Search for the cell housing the specified text and yield its (x, y) center coordinate. 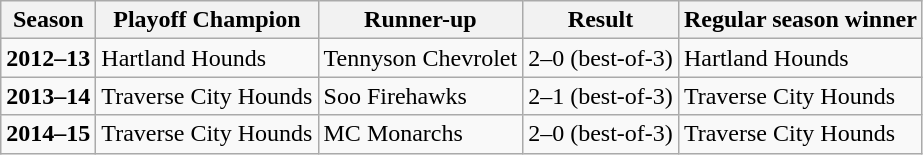
Season (48, 20)
2012–13 (48, 58)
2–1 (best-of-3) (601, 96)
Result (601, 20)
Regular season winner (800, 20)
2014–15 (48, 134)
Tennyson Chevrolet (420, 58)
Soo Firehawks (420, 96)
2013–14 (48, 96)
Playoff Champion (207, 20)
MC Monarchs (420, 134)
Runner-up (420, 20)
